Return [X, Y] of the center of cell containing provided text 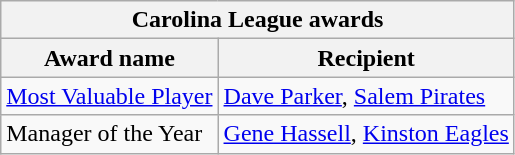
Most Valuable Player [110, 96]
Manager of the Year [110, 134]
Gene Hassell, Kinston Eagles [366, 134]
Dave Parker, Salem Pirates [366, 96]
Carolina League awards [258, 20]
Recipient [366, 58]
Award name [110, 58]
